Find where the given text appears and provide that cell's center as (X, Y) coordinate. 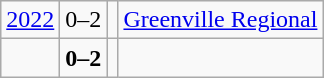
Greenville Regional (220, 20)
2022 (30, 20)
